Provide the (x, y) coordinate of the cell's center where the given text is located.  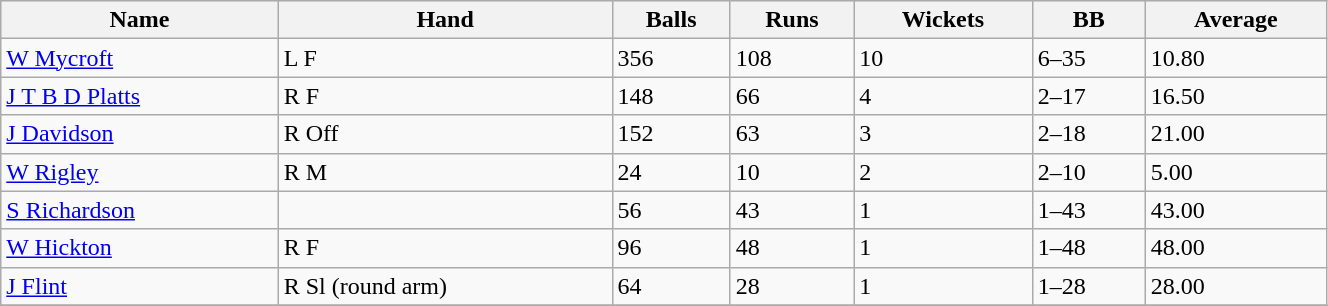
J T B D Platts (140, 96)
S Richardson (140, 210)
5.00 (1236, 172)
66 (792, 96)
W Rigley (140, 172)
1–43 (1088, 210)
Average (1236, 20)
J Davidson (140, 134)
2–18 (1088, 134)
2–10 (1088, 172)
16.50 (1236, 96)
2 (944, 172)
48.00 (1236, 248)
64 (671, 286)
63 (792, 134)
W Mycroft (140, 58)
108 (792, 58)
1–48 (1088, 248)
96 (671, 248)
Wickets (944, 20)
4 (944, 96)
J Flint (140, 286)
Runs (792, 20)
Hand (445, 20)
356 (671, 58)
21.00 (1236, 134)
56 (671, 210)
Name (140, 20)
3 (944, 134)
1–28 (1088, 286)
148 (671, 96)
2–17 (1088, 96)
48 (792, 248)
W Hickton (140, 248)
28.00 (1236, 286)
Balls (671, 20)
6–35 (1088, 58)
R Sl (round arm) (445, 286)
43.00 (1236, 210)
R M (445, 172)
24 (671, 172)
BB (1088, 20)
43 (792, 210)
L F (445, 58)
10.80 (1236, 58)
R Off (445, 134)
28 (792, 286)
152 (671, 134)
